From the cell containing the given text, extract its center point as (x, y) coordinate. 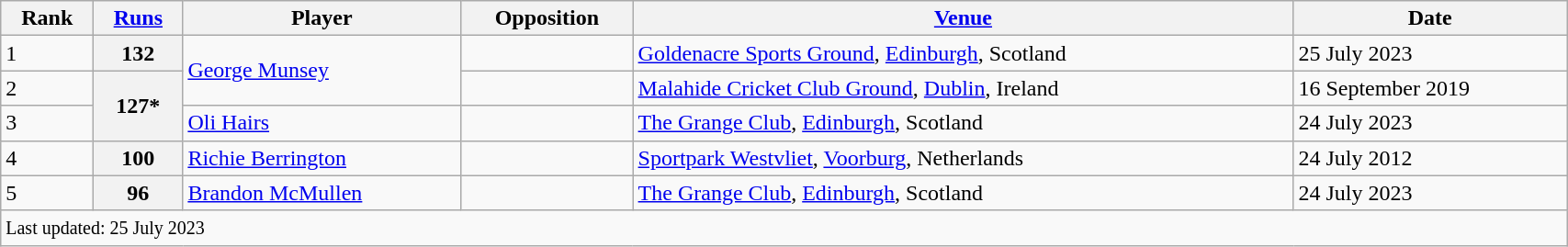
Venue (963, 18)
3 (48, 123)
Runs (138, 18)
Player (321, 18)
Goldenacre Sports Ground, Edinburgh, Scotland (963, 53)
Malahide Cricket Club Ground, Dublin, Ireland (963, 88)
96 (138, 193)
Oli Hairs (321, 123)
132 (138, 53)
Last updated: 25 July 2023 (784, 228)
100 (138, 158)
127* (138, 106)
Rank (48, 18)
24 July 2012 (1430, 158)
Richie Berrington (321, 158)
Opposition (547, 18)
4 (48, 158)
Brandon McMullen (321, 193)
1 (48, 53)
25 July 2023 (1430, 53)
George Munsey (321, 71)
Date (1430, 18)
Sportpark Westvliet, Voorburg, Netherlands (963, 158)
16 September 2019 (1430, 88)
5 (48, 193)
2 (48, 88)
